Locate the cell with the specified text and output its [x, y] center coordinate. 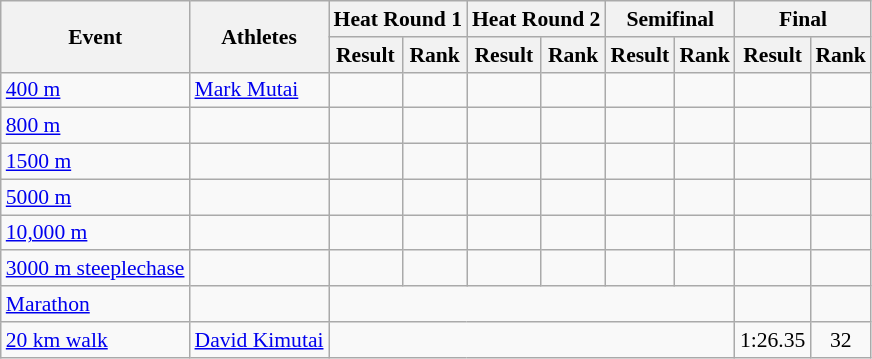
David Kimutai [260, 340]
Athletes [260, 36]
Semifinal [670, 19]
1:26.35 [772, 340]
20 km walk [96, 340]
800 m [96, 126]
Heat Round 1 [398, 19]
10,000 m [96, 233]
Mark Mutai [260, 90]
Final [803, 19]
Heat Round 2 [536, 19]
1500 m [96, 162]
5000 m [96, 197]
400 m [96, 90]
3000 m steeplechase [96, 269]
32 [840, 340]
Marathon [96, 304]
Event [96, 36]
